For the text-containing cell, return its midpoint in [x, y] coordinate format. 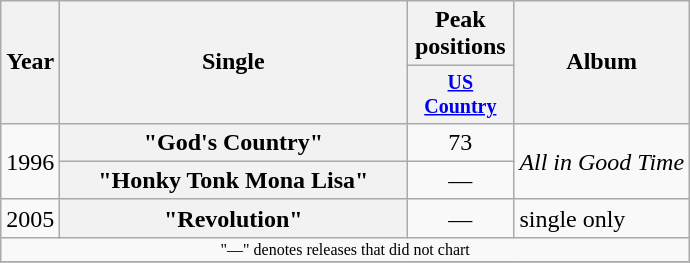
"Revolution" [234, 218]
73 [460, 142]
Album [602, 62]
"Honky Tonk Mona Lisa" [234, 180]
Peak positions [460, 34]
All in Good Time [602, 161]
"God's Country" [234, 142]
single only [602, 218]
2005 [30, 218]
"—" denotes releases that did not chart [346, 249]
Year [30, 62]
Single [234, 62]
1996 [30, 161]
US Country [460, 94]
